Locate the cell with the specified text and output its [x, y] center coordinate. 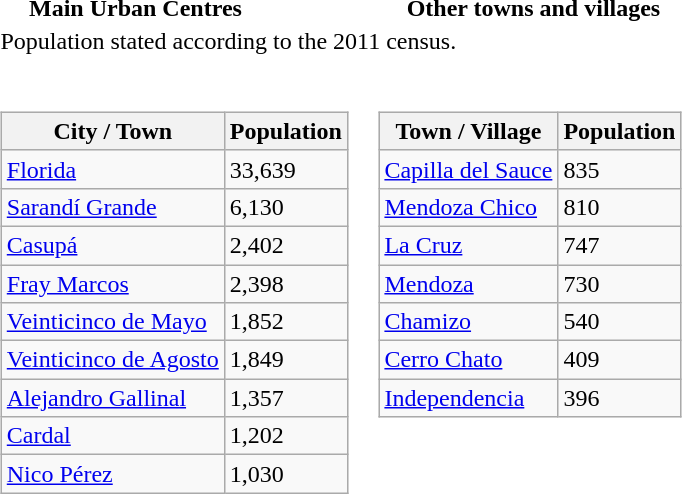
Fray Marcos [112, 283]
1,357 [286, 398]
1,202 [286, 436]
La Cruz [468, 245]
Veinticinco de Mayo [112, 322]
Cerro Chato [468, 360]
6,130 [286, 207]
810 [620, 207]
Independencia [468, 398]
Florida [112, 169]
396 [620, 398]
540 [620, 322]
Chamizo [468, 322]
2,398 [286, 283]
Mendoza [468, 283]
835 [620, 169]
2,402 [286, 245]
City / Town [112, 131]
Capilla del Sauce [468, 169]
1,852 [286, 322]
Alejandro Gallinal [112, 398]
409 [620, 360]
1,030 [286, 474]
33,639 [286, 169]
Sarandí Grande [112, 207]
Town / Village [468, 131]
747 [620, 245]
Casupá [112, 245]
Cardal [112, 436]
Veinticinco de Agosto [112, 360]
730 [620, 283]
Nico Pérez [112, 474]
1,849 [286, 360]
Mendoza Chico [468, 207]
